Pinpoint the cell where the given text exists, returning its [X, Y] midpoint coordinate. 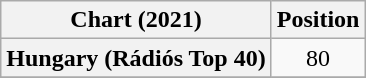
Chart (2021) [136, 20]
Hungary (Rádiós Top 40) [136, 58]
Position [318, 20]
80 [318, 58]
